Capture the cell that displays the provided text and extract its (X, Y) central coordinate. 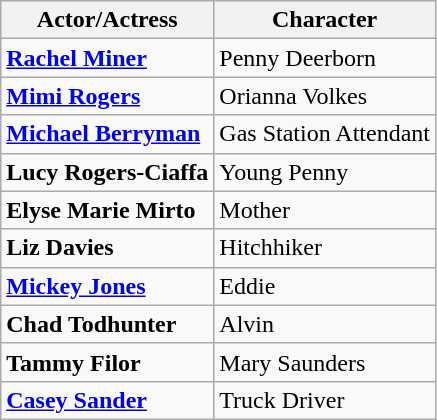
Mickey Jones (108, 286)
Mary Saunders (325, 362)
Michael Berryman (108, 134)
Casey Sander (108, 400)
Elyse Marie Mirto (108, 210)
Gas Station Attendant (325, 134)
Liz Davies (108, 248)
Truck Driver (325, 400)
Hitchhiker (325, 248)
Mother (325, 210)
Chad Todhunter (108, 324)
Penny Deerborn (325, 58)
Eddie (325, 286)
Rachel Miner (108, 58)
Lucy Rogers-Ciaffa (108, 172)
Young Penny (325, 172)
Actor/Actress (108, 20)
Alvin (325, 324)
Mimi Rogers (108, 96)
Tammy Filor (108, 362)
Orianna Volkes (325, 96)
Character (325, 20)
